Find where the given text appears and provide that cell's center as [X, Y] coordinate. 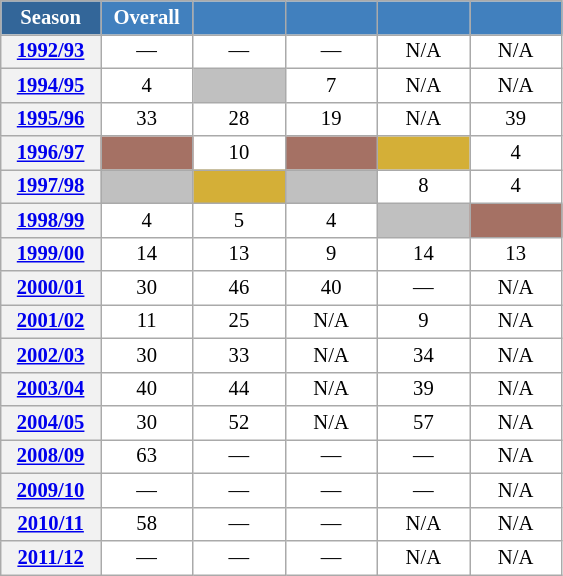
57 [423, 423]
2011/12 [51, 557]
58 [146, 524]
19 [331, 119]
Overall [146, 17]
1998/99 [51, 220]
2004/05 [51, 423]
63 [146, 456]
2003/04 [51, 389]
46 [239, 287]
8 [423, 186]
2000/01 [51, 287]
2009/10 [51, 490]
10 [239, 153]
2010/11 [51, 524]
28 [239, 119]
2002/03 [51, 355]
1999/00 [51, 254]
1994/95 [51, 85]
5 [239, 220]
7 [331, 85]
1995/96 [51, 119]
2008/09 [51, 456]
1996/97 [51, 153]
34 [423, 355]
44 [239, 389]
11 [146, 321]
Season [51, 17]
52 [239, 423]
25 [239, 321]
1997/98 [51, 186]
2001/02 [51, 321]
1992/93 [51, 51]
